Return the (x, y) coordinate for the center point of the cell that contains the specified text.  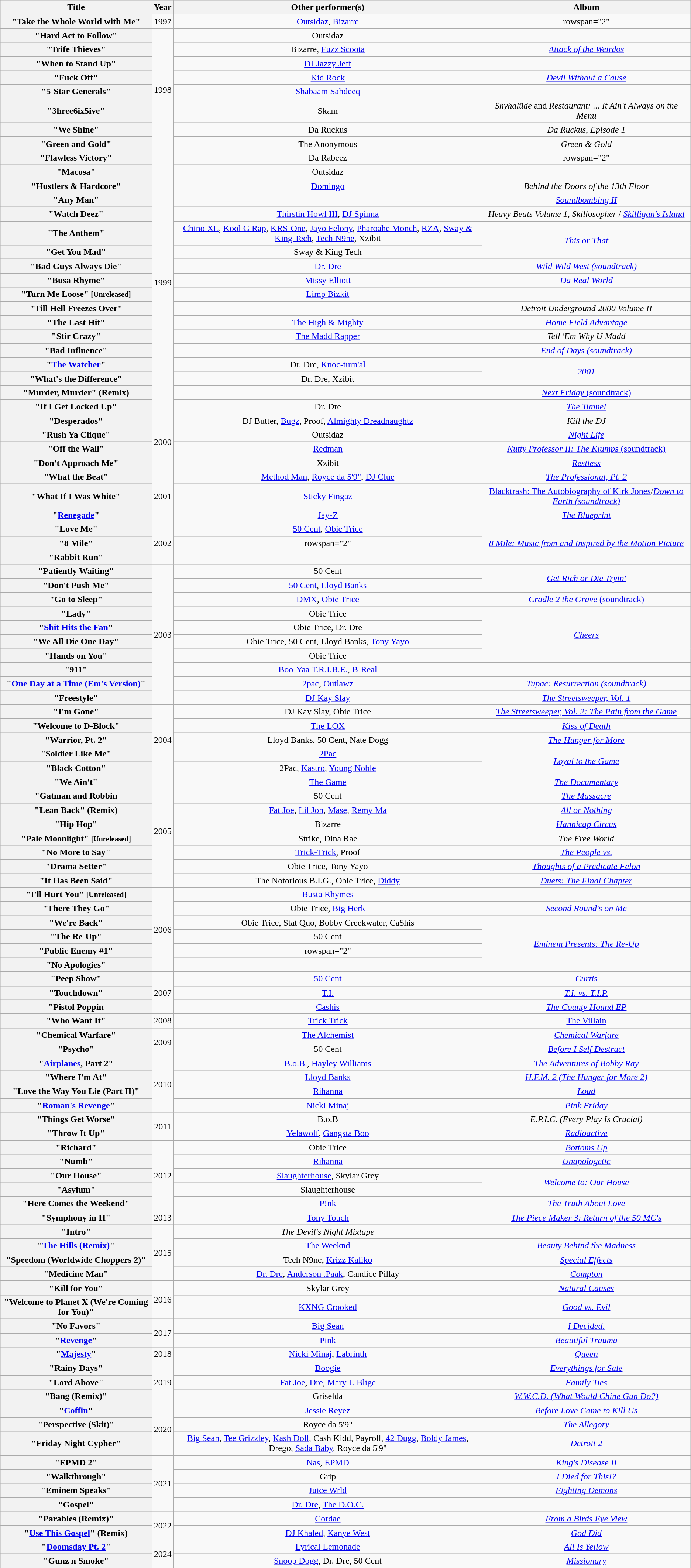
"Trife Thieves" (76, 49)
Restless (587, 463)
"Rush Ya Clique" (76, 435)
2019 (162, 1382)
2012 (162, 1176)
"Chemical Warfare" (76, 1035)
"We Ain't" (76, 782)
Year (162, 7)
"Till Hell Freezes Over" (76, 308)
Limp Bizkit (328, 294)
Attack of the Weirdos (587, 49)
Jessie Reyez (328, 1410)
Duets: The Final Chapter (587, 881)
"The Last Hit" (76, 322)
"Lean Back" (Remix) (76, 810)
"Revenge" (76, 1340)
Behind the Doors of the 13th Floor (587, 186)
"Things Get Worse" (76, 1119)
"Use This Gospel" (Remix) (76, 1533)
"EPMD 2" (76, 1462)
"Majesty" (76, 1354)
"Don't Approach Me" (76, 463)
Boo-Yaa T.R.I.B.E., B-Real (328, 670)
"Black Cotton" (76, 768)
Beautiful Trauma (587, 1340)
Good vs. Evil (587, 1307)
Missy Elliott (328, 280)
Nicki Minaj (328, 1105)
Griselda (328, 1396)
Home Field Advantage (587, 322)
Pink Friday (587, 1105)
Tupac: Resurrection (soundtrack) (587, 684)
"8 Mile" (76, 543)
E.P.I.C. (Every Play Is Crucial) (587, 1119)
"Speedom (Worldwide Choppers 2)" (76, 1260)
"Rabbit Run" (76, 557)
"We Shine" (76, 130)
"Murder, Murder" (Remix) (76, 392)
"I'll Hurt You" [Unreleased] (76, 895)
"Here Comes the Weekend" (76, 1204)
"Public Enemy #1" (76, 951)
"No Apologies" (76, 965)
"Kill for You" (76, 1288)
Lloyd Banks (328, 1077)
Method Man, Royce da 5'9", DJ Clue (328, 477)
"The Anthem" (76, 233)
Dr. Dre, Anderson .Paak, Candice Pillay (328, 1274)
"Warrior, Pt. 2" (76, 740)
"Freestyle" (76, 698)
"We All Die One Day" (76, 641)
"Take the Whole World with Me" (76, 21)
2002 (162, 543)
"Welcome to Planet X (We're Coming for You)" (76, 1307)
Kill the DJ (587, 421)
Next Friday (soundtrack) (587, 392)
Fat Joe, Lil Jon, Mase, Remy Ma (328, 810)
T.I. vs. T.I.P. (587, 993)
"Numb" (76, 1162)
The Streetsweeper, Vol. 2: The Pain from the Game (587, 712)
Blacktrash: The Autobiography of Kirk Jones/Down to Earth (soundtrack) (587, 496)
Green & Gold (587, 144)
B.o.B., Hayley Williams (328, 1063)
Obie Trice, Big Herk (328, 909)
"Lord Above" (76, 1382)
2015 (162, 1253)
"One Day at a Time (Em's Version)" (76, 684)
"Touchdown" (76, 993)
"Airplanes, Part 2" (76, 1063)
Shabaam Sahdeeq (328, 92)
Dr. Dre, Xzibit (328, 378)
"Watch Deez" (76, 214)
Curtis (587, 979)
Title (76, 7)
DJ Khaled, Kanye West (328, 1533)
Xzibit (328, 463)
The Villain (587, 1021)
The LOX (328, 726)
"Who Want It" (76, 1021)
Big Sean, Tee Grizzley, Kash Doll, Cash Kidd, Payroll, 42 Dugg, Boldy James, Drego, Sada Baby, Royce da 5'9" (328, 1444)
The Documentary (587, 782)
The Adventures of Bobby Ray (587, 1063)
All or Nothing (587, 810)
"Bad Influence" (76, 350)
All Is Yellow (587, 1547)
Obie Trice, Dr. Dre (328, 627)
50 Cent, Lloyd Banks (328, 585)
Dr. Dre, Knoc-turn'al (328, 364)
"Hands on You" (76, 655)
"Fuck Off" (76, 78)
H.F.M. 2 (The Hunger for More 2) (587, 1077)
W.W.C.D. (What Would Chine Gun Do?) (587, 1396)
"Love Me" (76, 529)
"Peep Show" (76, 979)
Yelawolf, Gangsta Boo (328, 1133)
DMX, Obie Trice (328, 599)
Loud (587, 1091)
"Perspective (Skit)" (76, 1424)
2010 (162, 1084)
"Stir Crazy" (76, 336)
God Did (587, 1533)
Juice Wrld (328, 1490)
"Welcome to D-Block" (76, 726)
KXNG Crooked (328, 1307)
Obie Trice, 50 Cent, Lloyd Banks, Tony Yayo (328, 641)
"If I Get Locked Up" (76, 406)
"Doomsday Pt. 2" (76, 1547)
The High & Mighty (328, 322)
"I'm Gone" (76, 712)
Queen (587, 1354)
2017 (162, 1333)
2009 (162, 1042)
"Green and Gold" (76, 144)
The Anonymous (328, 144)
Da Rabeez (328, 158)
"Get You Mad" (76, 252)
Shyhalüde and Restaurant: ... It Ain't Always on the Menu (587, 111)
"Where I'm At" (76, 1077)
The Free World (587, 838)
Cashis (328, 1007)
"Friday Night Cypher" (76, 1444)
2007 (162, 993)
2020 (162, 1430)
Second Round's on Me (587, 909)
"Asylum" (76, 1190)
"Any Man" (76, 200)
Dr. Dre, The D.O.C. (328, 1504)
Bizarre, Fuzz Scoota (328, 49)
The Tunnel (587, 406)
Soundbombing II (587, 200)
Trick-Trick, Proof (328, 852)
Compton (587, 1274)
Before Love Came to Kill Us (587, 1410)
"Medicine Man" (76, 1274)
"What the Beat" (76, 477)
Welcome to: Our House (587, 1183)
"What If I Was White" (76, 496)
Skylar Grey (328, 1288)
Snoop Dogg, Dr. Dre, 50 Cent (328, 1561)
Tony Touch (328, 1218)
"Go to Sleep" (76, 599)
2018 (162, 1354)
"The Watcher" (76, 364)
The County Hound EP (587, 1007)
The Madd Rapper (328, 336)
Missionary (587, 1561)
Boogie (328, 1368)
Sway & King Tech (328, 252)
"The Hills (Remix)" (76, 1246)
"Don't Push Me" (76, 585)
"Drama Setter" (76, 866)
Outsidaz, Bizarre (328, 21)
Cheers (587, 634)
Jay-Z (328, 515)
"Rainy Days" (76, 1368)
Trick Trick (328, 1021)
"Hard Act to Follow" (76, 35)
I Decided. (587, 1326)
Tell 'Em Why U Madd (587, 336)
Album (587, 7)
Fat Joe, Dre, Mary J. Blige (328, 1382)
"Off the Wall" (76, 449)
Kiss of Death (587, 726)
Loyal to the Game (587, 761)
"Hip Hop" (76, 824)
2004 (162, 740)
"Shit Hits the Fan" (76, 627)
Nutty Professor II: The Klumps (soundtrack) (587, 449)
Redman (328, 449)
50 Cent, Obie Trice (328, 529)
"No Favors" (76, 1326)
"Parables (Remix)" (76, 1519)
Da Ruckus (328, 130)
"No More to Say" (76, 852)
"Psycho" (76, 1049)
Devil Without a Cause (587, 78)
The Weeknd (328, 1246)
The Professional, Pt. 2 (587, 477)
"Bang (Remix)" (76, 1396)
"When to Stand Up" (76, 64)
"911" (76, 670)
"Desperados" (76, 421)
This or That (587, 240)
Heavy Beats Volume 1, Skillosopher / Skilligan's Island (587, 214)
1998 (162, 90)
Natural Causes (587, 1288)
Tech N9ne, Krizz Kaliko (328, 1260)
2Pac (328, 754)
Fighting Demons (587, 1490)
2022 (162, 1526)
2pac, Outlawz (328, 684)
"Richard" (76, 1147)
"Gunz n Smoke" (76, 1561)
The Massacre (587, 796)
"Roman's Revenge" (76, 1105)
"3hree6ix5ive" (76, 111)
Da Real World (587, 280)
"Intro" (76, 1232)
Eminem Presents: The Re-Up (587, 944)
I Died for This!? (587, 1476)
Nas, EPMD (328, 1462)
2005 (162, 831)
"Busa Rhyme" (76, 280)
Other performer(s) (328, 7)
Slaughterhouse, Skylar Grey (328, 1176)
"Pale Moonlight" [Unreleased] (76, 838)
"Coffin" (76, 1410)
Family Ties (587, 1382)
Before I Self Destruct (587, 1049)
"There They Go" (76, 909)
The Allegory (587, 1424)
"It Has Been Said" (76, 881)
Pink (328, 1340)
"Symphony in H" (76, 1218)
"Turn Me Loose" [Unreleased] (76, 294)
"Our House" (76, 1176)
The Alchemist (328, 1035)
Radioactive (587, 1133)
"Hustlers & Hardcore" (76, 186)
End of Days (soundtrack) (587, 350)
DJ Jazzy Jeff (328, 64)
The People vs. (587, 852)
The Truth About Love (587, 1204)
Unapologetic (587, 1162)
Detroit Underground 2000 Volume II (587, 308)
Domingo (328, 186)
Night Life (587, 435)
Obie Trice, Stat Quo, Bobby Creekwater, Ca$his (328, 923)
The Devil's Night Mixtape (328, 1232)
Sticky Fingaz (328, 496)
1997 (162, 21)
"Renegade" (76, 515)
The Game (328, 782)
Strike, Dina Rae (328, 838)
The Piece Maker 3: Return of the 50 MC's (587, 1218)
T.I. (328, 993)
Kid Rock (328, 78)
Get Rich or Die Tryin' (587, 578)
2Pac, Kastro, Young Noble (328, 768)
Obie Trice, Tony Yayo (328, 866)
"Pistol Poppin (76, 1007)
Bottoms Up (587, 1147)
The Hunger for More (587, 740)
Beauty Behind the Madness (587, 1246)
Thoughts of a Predicate Felon (587, 866)
Chemical Warfare (587, 1035)
Special Effects (587, 1260)
Thirstin Howl III, DJ Spinna (328, 214)
Grip (328, 1476)
"Throw It Up" (76, 1133)
"Flawless Victory" (76, 158)
"We're Back" (76, 923)
"Walkthrough" (76, 1476)
"The Re-Up" (76, 937)
Cordae (328, 1519)
"Love the Way You Lie (Part II)" (76, 1091)
Wild Wild West (soundtrack) (587, 266)
"Macosa" (76, 172)
2000 (162, 442)
"5-Star Generals" (76, 92)
Big Sean (328, 1326)
Slaughterhouse (328, 1190)
"Gatman and Robbin (76, 796)
From a Birds Eye View (587, 1519)
P!nk (328, 1204)
King's Disease II (587, 1462)
Bizarre (328, 824)
2011 (162, 1126)
2003 (162, 634)
The Blueprint (587, 515)
"Lady" (76, 613)
1999 (162, 282)
The Streetsweeper, Vol. 1 (587, 698)
Cradle 2 the Grave (soundtrack) (587, 599)
Everythings for Sale (587, 1368)
Detroit 2 (587, 1444)
Lyrical Lemonade (328, 1547)
"Bad Guys Always Die" (76, 266)
2006 (162, 930)
2024 (162, 1554)
DJ Kay Slay, Obie Trice (328, 712)
"Patiently Waiting" (76, 571)
Busta Rhymes (328, 895)
2021 (162, 1483)
DJ Butter, Bugz, Proof, Almighty Dreadnaughtz (328, 421)
Nicki Minaj, Labrinth (328, 1354)
2016 (162, 1300)
2008 (162, 1021)
The Notorious B.I.G., Obie Trice, Diddy (328, 881)
Lloyd Banks, 50 Cent, Nate Dogg (328, 740)
Royce da 5'9" (328, 1424)
"Eminem Speaks" (76, 1490)
Da Ruckus, Episode 1 (587, 130)
DJ Kay Slay (328, 698)
"Soldier Like Me" (76, 754)
Hannicap Circus (587, 824)
8 Mile: Music from and Inspired by the Motion Picture (587, 543)
2013 (162, 1218)
"Gospel" (76, 1504)
B.o.B (328, 1119)
"What's the Difference" (76, 378)
Chino XL, Kool G Rap, KRS-One, Jayo Felony, Pharoahe Monch, RZA, Sway & King Tech, Tech N9ne, Xzibit (328, 233)
Skam (328, 111)
